Pinpoint the cell where the given text exists, returning its (X, Y) midpoint coordinate. 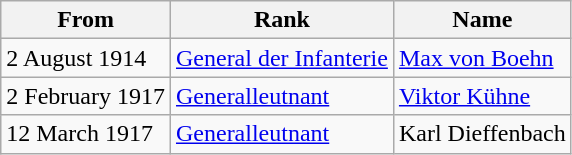
General der Infanterie (282, 58)
Karl Dieffenbach (482, 134)
Max von Boehn (482, 58)
Name (482, 20)
Viktor Kühne (482, 96)
From (86, 20)
12 March 1917 (86, 134)
Rank (282, 20)
2 August 1914 (86, 58)
2 February 1917 (86, 96)
